Determine the (X, Y) coordinate at the center of the cell enclosing the given text.  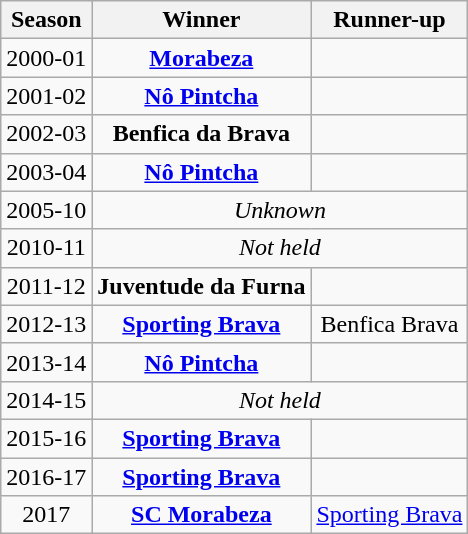
2015-16 (46, 438)
2002-03 (46, 134)
Winner (202, 20)
SC Morabeza (202, 515)
2003-04 (46, 172)
Unknown (280, 210)
Season (46, 20)
2016-17 (46, 477)
2000-01 (46, 58)
2012-13 (46, 324)
Benfica Brava (390, 324)
2017 (46, 515)
2001-02 (46, 96)
Runner-up (390, 20)
Morabeza (202, 58)
2011-12 (46, 286)
Juventude da Furna (202, 286)
Benfica da Brava (202, 134)
2005-10 (46, 210)
2014-15 (46, 400)
2013-14 (46, 362)
2010-11 (46, 248)
